Locate the cell with the specified text and output its (X, Y) center coordinate. 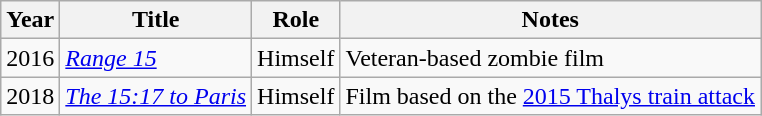
2018 (30, 96)
The 15:17 to Paris (156, 96)
Year (30, 20)
2016 (30, 58)
Notes (550, 20)
Veteran-based zombie film (550, 58)
Title (156, 20)
Role (296, 20)
Range 15 (156, 58)
Film based on the 2015 Thalys train attack (550, 96)
